From the cell containing the given text, extract its center point as (X, Y) coordinate. 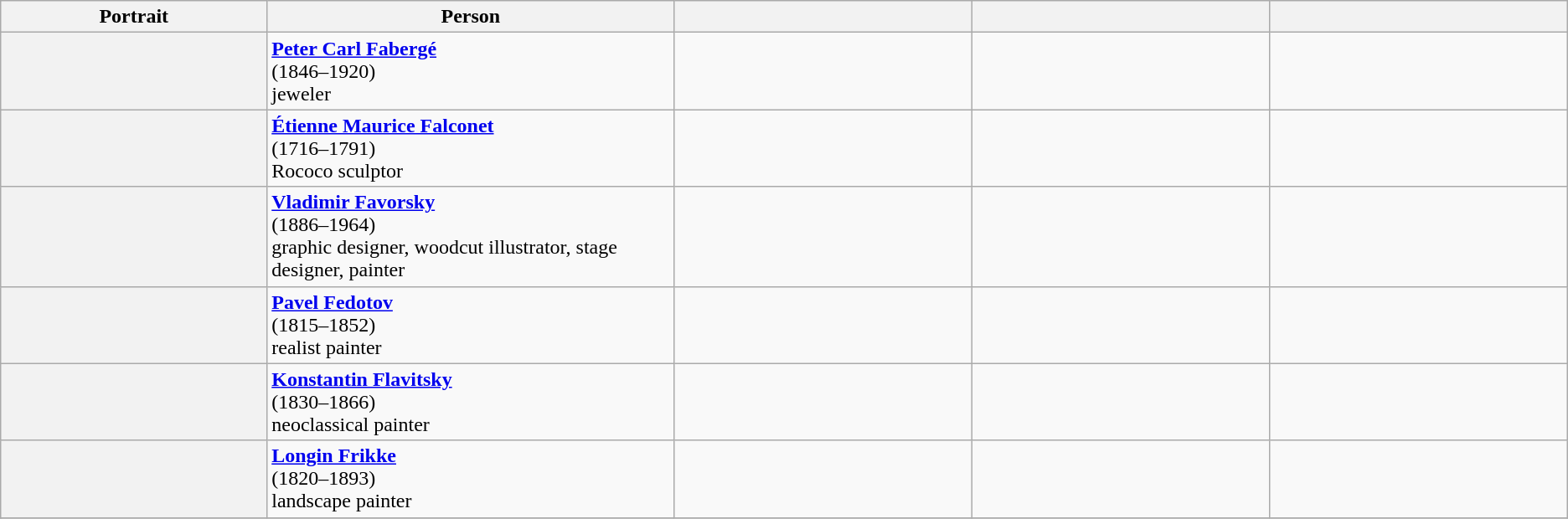
Longin Frikke(1820–1893)landscape painter (471, 479)
Étienne Maurice Falconet (1716–1791)Rococo sculptor (471, 148)
Pavel Fedotov(1815–1852)realist painter (471, 325)
Vladimir Favorsky(1886–1964)graphic designer, woodcut illustrator, stage designer, painter (471, 236)
Person (471, 17)
Peter Carl Fabergé (1846–1920)jeweler (471, 71)
Konstantin Flavitsky(1830–1866)neoclassical painter (471, 402)
Portrait (134, 17)
